Return the [X, Y] coordinate for the center point of the cell that contains the specified text.  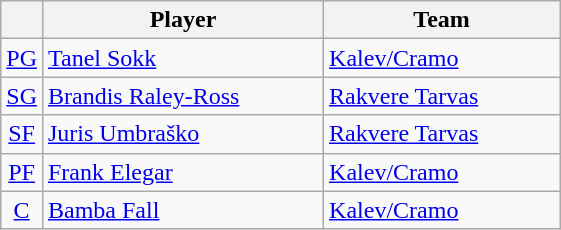
Frank Elegar [182, 172]
PG [22, 58]
SG [22, 96]
Brandis Raley-Ross [182, 96]
Juris Umbraško [182, 134]
PF [22, 172]
Team [442, 20]
SF [22, 134]
Player [182, 20]
C [22, 210]
Bamba Fall [182, 210]
Tanel Sokk [182, 58]
